For the text-containing cell, return its midpoint in [x, y] coordinate format. 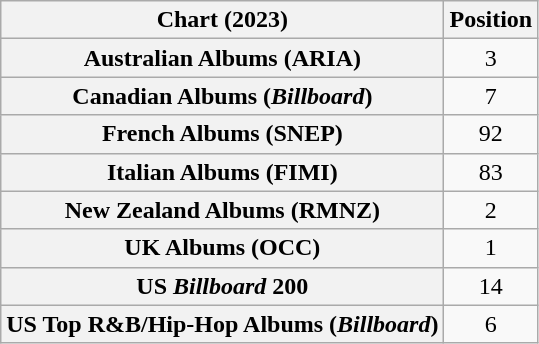
New Zealand Albums (RMNZ) [222, 210]
Italian Albums (FIMI) [222, 172]
83 [491, 172]
French Albums (SNEP) [222, 134]
Canadian Albums (Billboard) [222, 96]
7 [491, 96]
US Top R&B/Hip-Hop Albums (Billboard) [222, 324]
Australian Albums (ARIA) [222, 58]
92 [491, 134]
14 [491, 286]
1 [491, 248]
Chart (2023) [222, 20]
US Billboard 200 [222, 286]
6 [491, 324]
3 [491, 58]
Position [491, 20]
2 [491, 210]
UK Albums (OCC) [222, 248]
